Search for the cell housing the specified text and yield its [x, y] center coordinate. 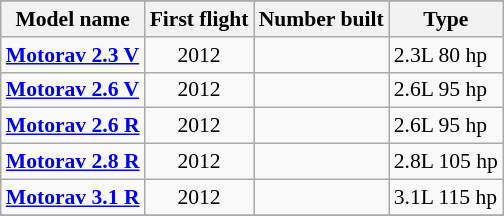
3.1L 115 hp [446, 197]
Model name [73, 19]
2.3L 80 hp [446, 55]
Motorav 2.6 V [73, 90]
Motorav 2.3 V [73, 55]
Type [446, 19]
Motorav 3.1 R [73, 197]
Motorav 2.6 R [73, 126]
First flight [200, 19]
Motorav 2.8 R [73, 162]
Number built [322, 19]
2.8L 105 hp [446, 162]
